Scan for the cell matching the given text and deliver its (x, y) coordinate at center. 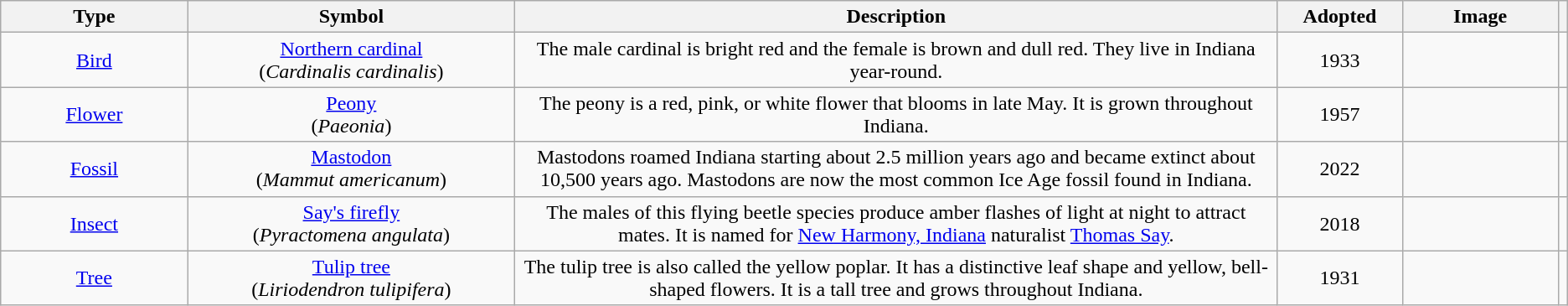
Northern cardinal(Cardinalis cardinalis) (352, 60)
1931 (1340, 278)
Flower (94, 114)
Adopted (1340, 17)
1957 (1340, 114)
Tulip tree(Liriodendron tulipifera) (352, 278)
Symbol (352, 17)
The male cardinal is bright red and the female is brown and dull red. They live in Indiana year-round. (896, 60)
Insect (94, 223)
Fossil (94, 169)
Image (1480, 17)
2018 (1340, 223)
Type (94, 17)
2022 (1340, 169)
Peony(Paeonia) (352, 114)
The peony is a red, pink, or white flower that blooms in late May. It is grown throughout Indiana. (896, 114)
Description (896, 17)
Say's firefly(Pyractomena angulata) (352, 223)
Mastodon(Mammut americanum) (352, 169)
Tree (94, 278)
Bird (94, 60)
1933 (1340, 60)
